For the text-containing cell, return its midpoint in (x, y) coordinate format. 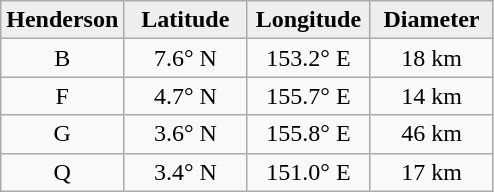
G (62, 134)
B (62, 58)
153.2° E (308, 58)
46 km (432, 134)
3.4° N (186, 172)
4.7° N (186, 96)
155.8° E (308, 134)
7.6° N (186, 58)
151.0° E (308, 172)
17 km (432, 172)
3.6° N (186, 134)
F (62, 96)
155.7° E (308, 96)
18 km (432, 58)
14 km (432, 96)
Diameter (432, 20)
Longitude (308, 20)
Q (62, 172)
Henderson (62, 20)
Latitude (186, 20)
